Determine the [X, Y] coordinate at the center of the cell enclosing the given text.  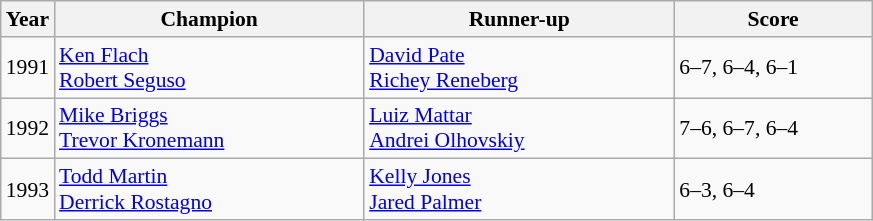
1992 [28, 128]
6–3, 6–4 [773, 190]
6–7, 6–4, 6–1 [773, 68]
Score [773, 19]
Luiz Mattar Andrei Olhovskiy [519, 128]
Champion [209, 19]
1993 [28, 190]
1991 [28, 68]
Year [28, 19]
7–6, 6–7, 6–4 [773, 128]
David Pate Richey Reneberg [519, 68]
Mike Briggs Trevor Kronemann [209, 128]
Todd Martin Derrick Rostagno [209, 190]
Ken Flach Robert Seguso [209, 68]
Runner-up [519, 19]
Kelly Jones Jared Palmer [519, 190]
